Return the (X, Y) coordinate for the center point of the cell that contains the specified text.  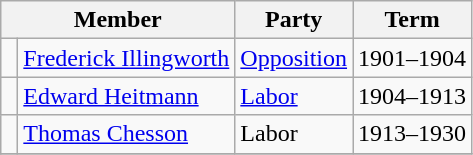
Party (294, 20)
Thomas Chesson (126, 134)
Member (118, 20)
Term (412, 20)
1904–1913 (412, 96)
1913–1930 (412, 134)
Opposition (294, 58)
Edward Heitmann (126, 96)
1901–1904 (412, 58)
Frederick Illingworth (126, 58)
